Provide the (x, y) coordinate of the cell's center where the given text is located.  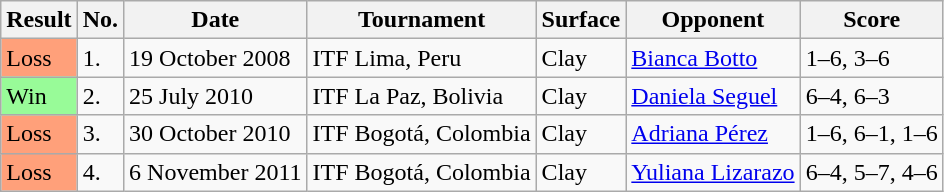
1. (100, 58)
4. (100, 172)
Bianca Botto (713, 58)
2. (100, 96)
ITF Lima, Peru (422, 58)
30 October 2010 (216, 134)
Surface (581, 20)
Adriana Pérez (713, 134)
Score (872, 20)
Result (39, 20)
ITF La Paz, Bolivia (422, 96)
Date (216, 20)
19 October 2008 (216, 58)
25 July 2010 (216, 96)
Tournament (422, 20)
6 November 2011 (216, 172)
Win (39, 96)
3. (100, 134)
No. (100, 20)
6–4, 5–7, 4–6 (872, 172)
1–6, 3–6 (872, 58)
Opponent (713, 20)
Yuliana Lizarazo (713, 172)
6–4, 6–3 (872, 96)
Daniela Seguel (713, 96)
1–6, 6–1, 1–6 (872, 134)
